From the cell containing the given text, extract its center point as (X, Y) coordinate. 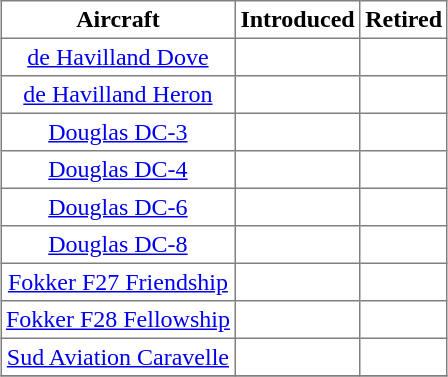
Introduced (298, 20)
Aircraft (118, 20)
de Havilland Heron (118, 95)
de Havilland Dove (118, 57)
Douglas DC-3 (118, 132)
Douglas DC-4 (118, 170)
Fokker F27 Friendship (118, 282)
Fokker F28 Fellowship (118, 320)
Sud Aviation Caravelle (118, 357)
Retired (404, 20)
Douglas DC-6 (118, 207)
Douglas DC-8 (118, 245)
